Pinpoint the cell where the given text exists, returning its (x, y) midpoint coordinate. 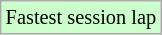
Fastest session lap (81, 17)
